Return (x, y) of the center of cell containing provided text 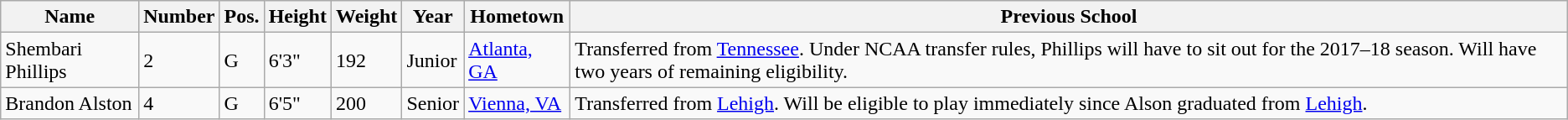
6'3" (297, 60)
Junior (433, 60)
Weight (366, 17)
Shembari Phillips (70, 60)
Hometown (518, 17)
Height (297, 17)
Year (433, 17)
192 (366, 60)
200 (366, 103)
Brandon Alston (70, 103)
2 (179, 60)
Previous School (1069, 17)
Transferred from Lehigh. Will be eligible to play immediately since Alson graduated from Lehigh. (1069, 103)
6'5" (297, 103)
Name (70, 17)
Pos. (241, 17)
Number (179, 17)
Vienna, VA (518, 103)
Senior (433, 103)
4 (179, 103)
Atlanta, GA (518, 60)
